Provide the [X, Y] coordinate of the cell's center where the given text is located.  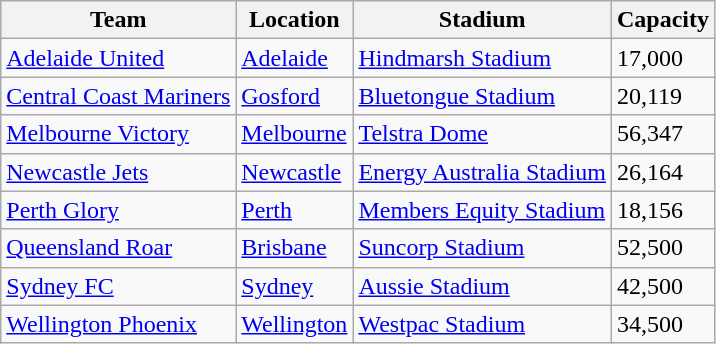
20,119 [662, 96]
52,500 [662, 248]
42,500 [662, 286]
Energy Australia Stadium [482, 172]
Queensland Roar [118, 248]
Bluetongue Stadium [482, 96]
Newcastle Jets [118, 172]
Wellington [294, 324]
Sydney FC [118, 286]
Team [118, 20]
Gosford [294, 96]
Perth [294, 210]
Sydney [294, 286]
Brisbane [294, 248]
Stadium [482, 20]
Wellington Phoenix [118, 324]
Melbourne [294, 134]
Aussie Stadium [482, 286]
Location [294, 20]
Westpac Stadium [482, 324]
Adelaide United [118, 58]
18,156 [662, 210]
Melbourne Victory [118, 134]
Newcastle [294, 172]
Suncorp Stadium [482, 248]
26,164 [662, 172]
Hindmarsh Stadium [482, 58]
Capacity [662, 20]
Perth Glory [118, 210]
Central Coast Mariners [118, 96]
56,347 [662, 134]
Members Equity Stadium [482, 210]
Adelaide [294, 58]
17,000 [662, 58]
34,500 [662, 324]
Telstra Dome [482, 134]
